Detect which cell encompasses the target text, then output its (X, Y) center coordinate. 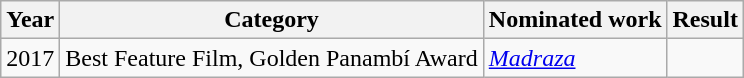
Madraza (575, 58)
2017 (30, 58)
Year (30, 20)
Nominated work (575, 20)
Result (705, 20)
Best Feature Film, Golden Panambí Award (272, 58)
Category (272, 20)
